Pinpoint the cell where the given text exists, returning its [x, y] midpoint coordinate. 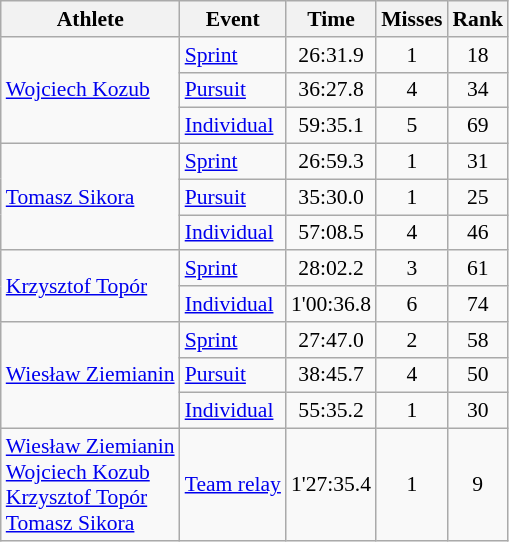
61 [478, 269]
30 [478, 411]
36:27.8 [331, 90]
46 [478, 233]
3 [412, 269]
31 [478, 162]
74 [478, 304]
Athlete [90, 19]
Krzysztof Topór [90, 286]
Team relay [233, 485]
1'00:36.8 [331, 304]
5 [412, 126]
25 [478, 197]
6 [412, 304]
Wojciech Kozub [90, 90]
35:30.0 [331, 197]
Event [233, 19]
34 [478, 90]
1'27:35.4 [331, 485]
57:08.5 [331, 233]
Rank [478, 19]
26:59.3 [331, 162]
58 [478, 340]
9 [478, 485]
Misses [412, 19]
Wiesław Ziemianin [90, 376]
38:45.7 [331, 375]
55:35.2 [331, 411]
18 [478, 55]
Time [331, 19]
Wiesław ZiemianinWojciech KozubKrzysztof TopórTomasz Sikora [90, 485]
28:02.2 [331, 269]
27:47.0 [331, 340]
59:35.1 [331, 126]
26:31.9 [331, 55]
2 [412, 340]
69 [478, 126]
Tomasz Sikora [90, 198]
50 [478, 375]
